Return (x, y) of the center of cell containing provided text 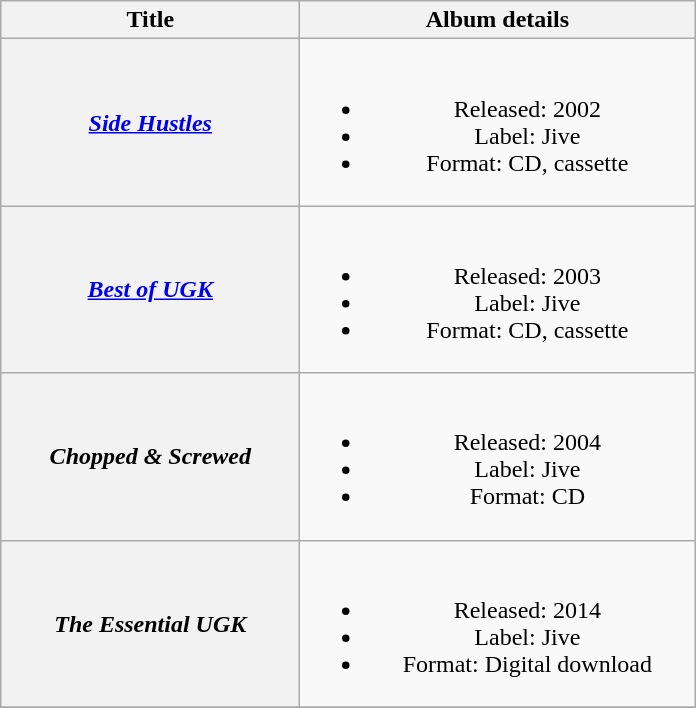
Released: 2002Label: JiveFormat: CD, cassette (498, 122)
Chopped & Screwed (150, 456)
Best of UGK (150, 290)
Title (150, 20)
Released: 2003Label: JiveFormat: CD, cassette (498, 290)
The Essential UGK (150, 624)
Side Hustles (150, 122)
Album details (498, 20)
Released: 2004Label: JiveFormat: CD (498, 456)
Released: 2014Label: JiveFormat: Digital download (498, 624)
